Pinpoint the cell where the given text exists, returning its [x, y] midpoint coordinate. 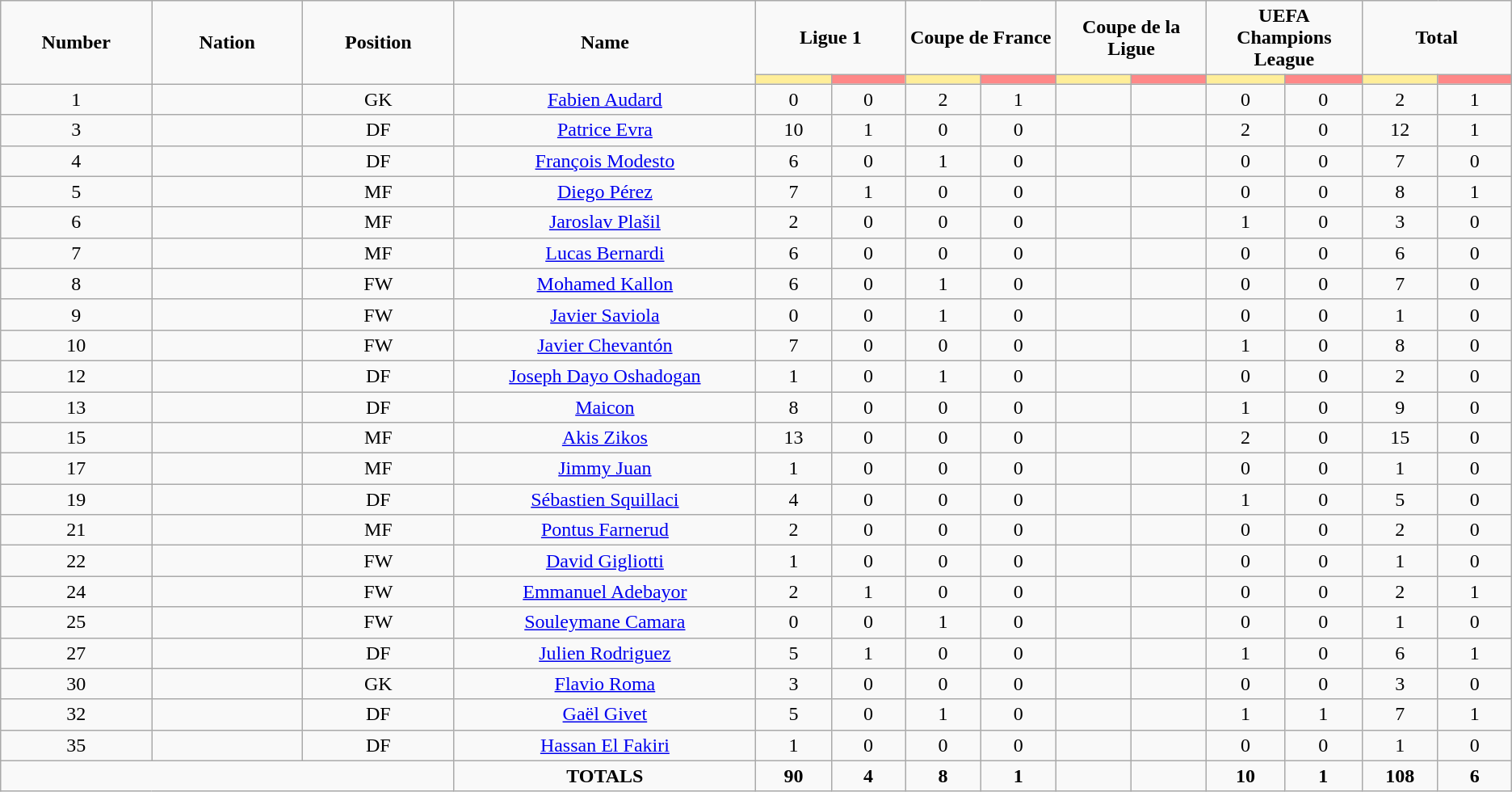
21 [76, 530]
22 [76, 561]
François Modesto [605, 161]
Flavio Roma [605, 684]
Maicon [605, 407]
Ligue 1 [830, 38]
Jimmy Juan [605, 469]
Nation [228, 42]
Akis Zikos [605, 438]
Gaël Givet [605, 714]
Patrice Evra [605, 130]
19 [76, 499]
Mohamed Kallon [605, 284]
108 [1400, 776]
Pontus Farnerud [605, 530]
35 [76, 745]
Hassan El Fakiri [605, 745]
Number [76, 42]
David Gigliotti [605, 561]
30 [76, 684]
Coupe de France [981, 38]
27 [76, 653]
25 [76, 622]
17 [76, 469]
Sébastien Squillaci [605, 499]
Jaroslav Plašil [605, 222]
Coupe de la Ligue [1132, 38]
Julien Rodriguez [605, 653]
Joseph Dayo Oshadogan [605, 376]
Souleymane Camara [605, 622]
Javier Saviola [605, 314]
Javier Chevantón [605, 345]
Position [378, 42]
TOTALS [605, 776]
24 [76, 592]
Diego Pérez [605, 192]
UEFA Champions League [1284, 38]
Emmanuel Adebayor [605, 592]
Fabien Audard [605, 99]
90 [793, 776]
32 [76, 714]
Lucas Bernardi [605, 253]
Total [1436, 38]
Name [605, 42]
